Detect which cell encompasses the target text, then output its (X, Y) center coordinate. 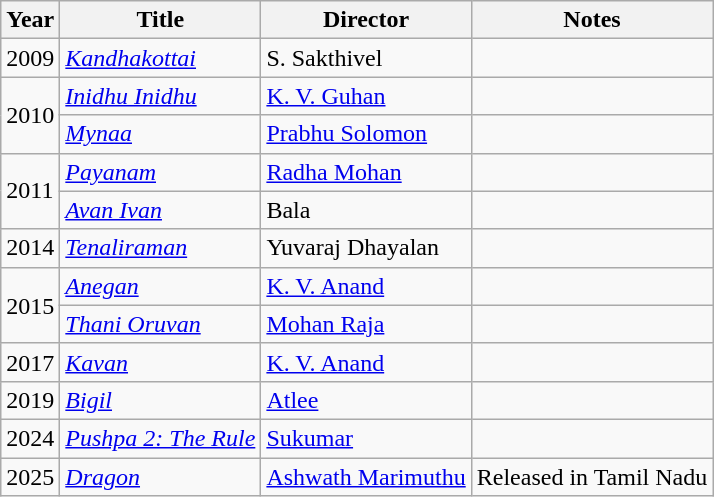
Inidhu Inidhu (160, 96)
Anegan (160, 286)
K. V. Guhan (366, 96)
Sukumar (366, 438)
Title (160, 20)
Mynaa (160, 134)
2009 (30, 58)
2017 (30, 362)
Ashwath Marimuthu (366, 477)
Prabhu Solomon (366, 134)
Bala (366, 210)
Kandhakottai (160, 58)
Notes (592, 20)
2014 (30, 248)
Kavan (160, 362)
Thani Oruvan (160, 324)
2025 (30, 477)
Atlee (366, 400)
Pushpa 2: The Rule (160, 438)
Radha Mohan (366, 172)
2015 (30, 305)
Avan Ivan (160, 210)
Director (366, 20)
2011 (30, 191)
Mohan Raja (366, 324)
2019 (30, 400)
2024 (30, 438)
Dragon (160, 477)
Payanam (160, 172)
2010 (30, 115)
Tenaliraman (160, 248)
Yuvaraj Dhayalan (366, 248)
S. Sakthivel (366, 58)
Year (30, 20)
Bigil (160, 400)
Released in Tamil Nadu (592, 477)
